Capture the cell that displays the provided text and extract its (X, Y) central coordinate. 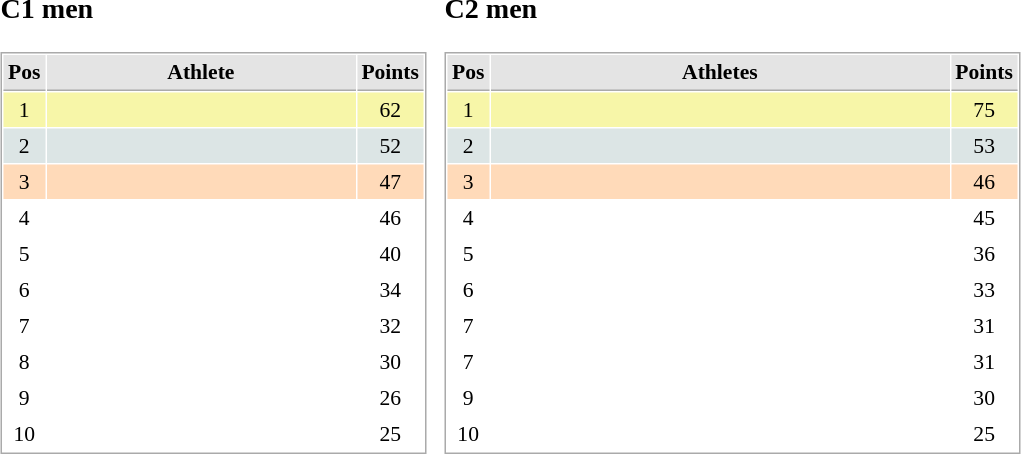
26 (390, 398)
32 (390, 326)
33 (984, 290)
62 (390, 110)
36 (984, 254)
34 (390, 290)
40 (390, 254)
45 (984, 218)
52 (390, 146)
47 (390, 182)
Athletes (720, 74)
53 (984, 146)
8 (24, 362)
75 (984, 110)
Athlete (200, 74)
